Capture the cell that displays the provided text and extract its [x, y] central coordinate. 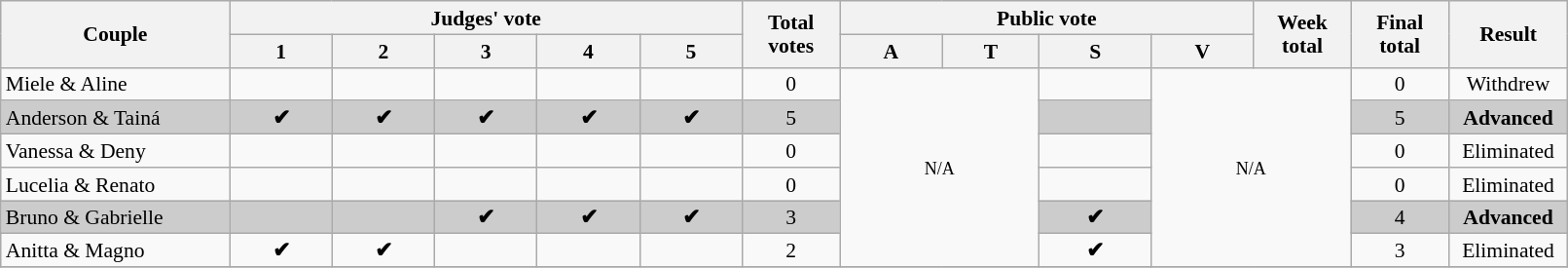
A [892, 51]
Total votes [791, 34]
T [991, 51]
Final total [1400, 34]
1 [280, 51]
Week total [1302, 34]
Result [1509, 34]
Vanessa & Deny [115, 151]
Anitta & Magno [115, 250]
Lucelia & Renato [115, 184]
S [1096, 51]
Withdrew [1509, 84]
Anderson & Tainá [115, 118]
V [1203, 51]
Judges' vote [487, 18]
Bruno & Gabrielle [115, 217]
Miele & Aline [115, 84]
Couple [115, 34]
Public vote [1047, 18]
